Provide the (X, Y) coordinate of the cell's center where the given text is located.  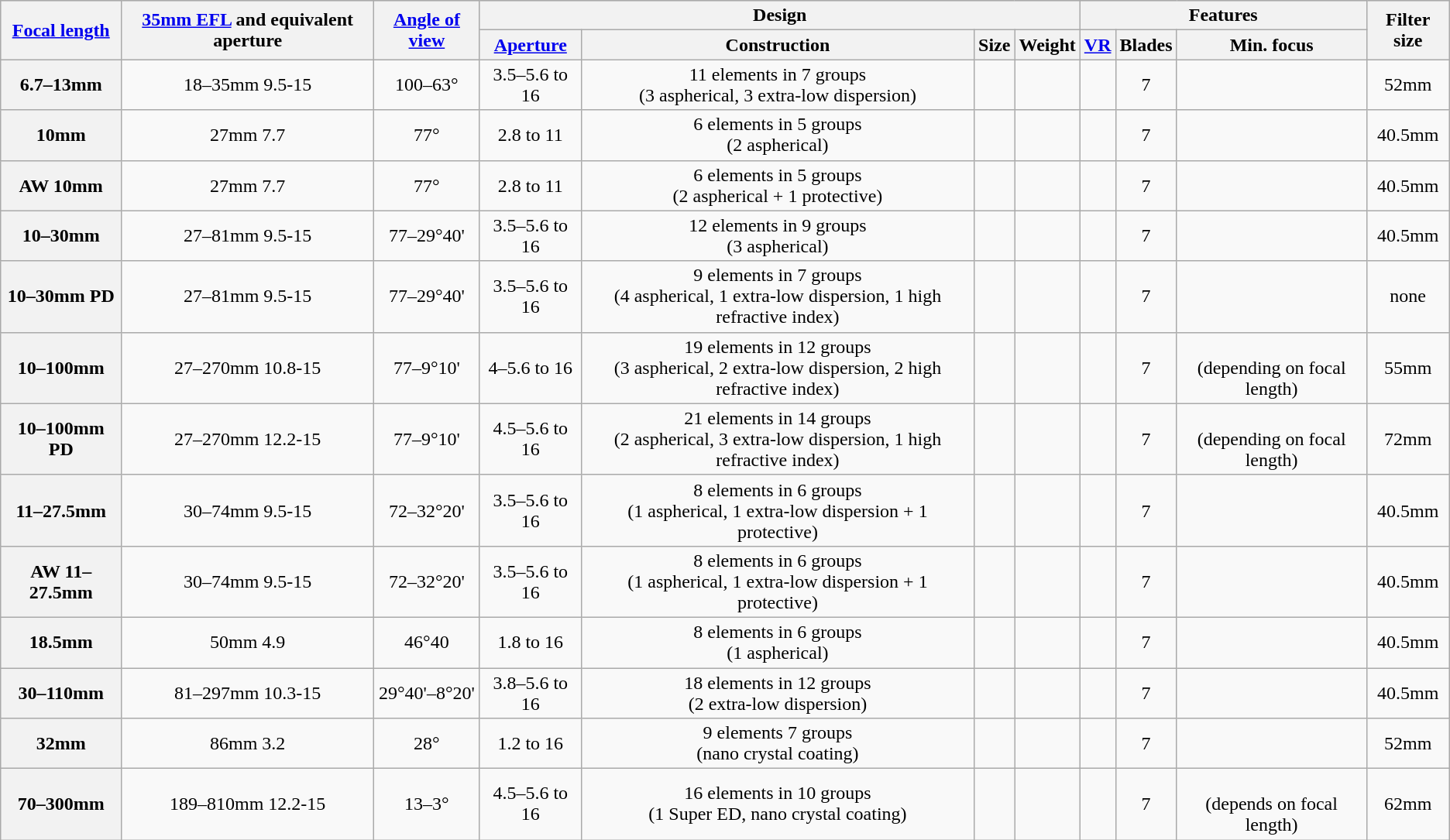
28° (428, 743)
16 elements in 10 groups(1 Super ED, nano crystal coating) (778, 804)
11–27.5mm (61, 510)
27–270mm 12.2-15 (248, 439)
72mm (1408, 439)
46°40 (428, 643)
12 elements in 9 groups(3 aspherical) (778, 235)
18–35mm 9.5-15 (248, 85)
VR (1098, 45)
62mm (1408, 804)
Angle of view (428, 30)
21 elements in 14 groups(2 aspherical, 3 extra-low dispersion, 1 high refractive index) (778, 439)
6.7–13mm (61, 85)
9 elements in 7 groups(4 aspherical, 1 extra-low dispersion, 1 high refractive index) (778, 297)
55mm (1408, 368)
19 elements in 12 groups(3 aspherical, 2 extra-low dispersion, 2 high refractive index) (778, 368)
Features (1223, 15)
Size (995, 45)
18.5mm (61, 643)
1.8 to 16 (530, 643)
30–110mm (61, 692)
13–3° (428, 804)
70–300mm (61, 804)
9 elements 7 groups(nano crystal coating) (778, 743)
86mm 3.2 (248, 743)
29°40'–8°20' (428, 692)
10–100mm PD (61, 439)
none (1408, 297)
10–30mm (61, 235)
Filter size (1408, 30)
Aperture (530, 45)
1.2 to 16 (530, 743)
10–30mm PD (61, 297)
Blades (1146, 45)
18 elements in 12 groups(2 extra-low dispersion) (778, 692)
(depends on focal length) (1272, 804)
10mm (61, 135)
Min. focus (1272, 45)
3.8–5.6 to 16 (530, 692)
Design (779, 15)
50mm 4.9 (248, 643)
Focal length (61, 30)
8 elements in 6 groups(1 aspherical) (778, 643)
6 elements in 5 groups(2 aspherical) (778, 135)
189–810mm 12.2-15 (248, 804)
AW 10mm (61, 186)
100–63° (428, 85)
35mm EFL and equivalent aperture (248, 30)
AW 11–27.5mm (61, 581)
4–5.6 to 16 (530, 368)
11 elements in 7 groups(3 aspherical, 3 extra-low dispersion) (778, 85)
81–297mm 10.3-15 (248, 692)
10–100mm (61, 368)
Weight (1047, 45)
32mm (61, 743)
6 elements in 5 groups(2 aspherical + 1 protective) (778, 186)
Construction (778, 45)
27–270mm 10.8-15 (248, 368)
